Extract the [x, y] coordinate from the center of the cell holding the provided text.  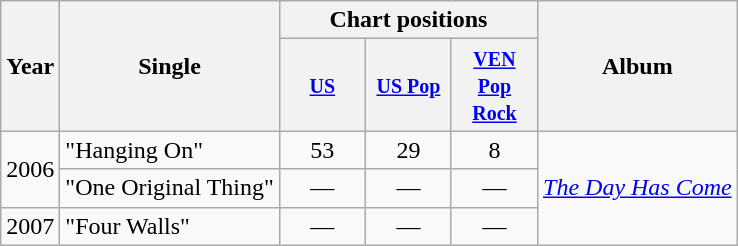
Single [170, 66]
Chart positions [408, 20]
"Four Walls" [170, 226]
53 [322, 150]
Year [30, 66]
US [322, 85]
29 [408, 150]
"One Original Thing" [170, 188]
8 [494, 150]
2006 [30, 169]
US Pop [408, 85]
Album [638, 66]
The Day Has Come [638, 188]
2007 [30, 226]
VEN Pop Rock [494, 85]
"Hanging On" [170, 150]
